Search for the cell housing the specified text and yield its [X, Y] center coordinate. 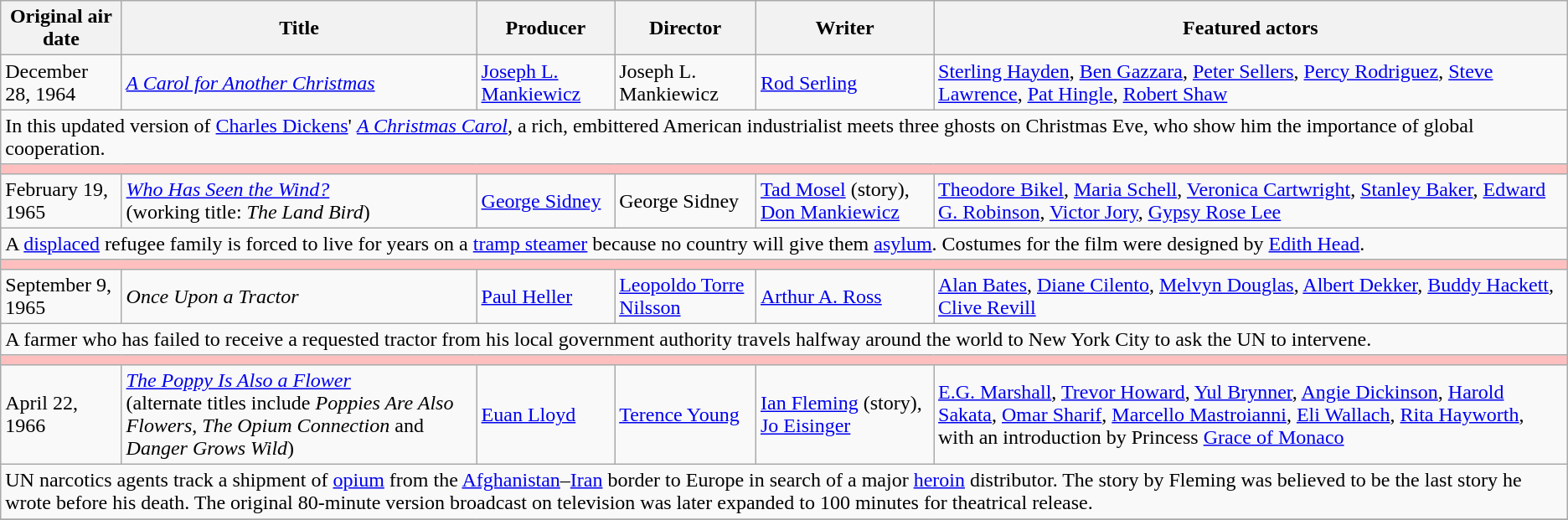
September 9, 1965 [61, 296]
April 22, 1966 [61, 414]
Original air date [61, 28]
December 28, 1964 [61, 82]
Terence Young [685, 414]
Once Upon a Tractor [299, 296]
February 19, 1965 [61, 201]
Theodore Bikel, Maria Schell, Veronica Cartwright, Stanley Baker, Edward G. Robinson, Victor Jory, Gypsy Rose Lee [1250, 201]
Euan Lloyd [546, 414]
Leopoldo Torre Nilsson [685, 296]
Tad Mosel (story), Don Mankiewicz [844, 201]
Ian Fleming (story), Jo Eisinger [844, 414]
Who Has Seen the Wind?(working title: The Land Bird) [299, 201]
Sterling Hayden, Ben Gazzara, Peter Sellers, Percy Rodriguez, Steve Lawrence, Pat Hingle, Robert Shaw [1250, 82]
Paul Heller [546, 296]
Director [685, 28]
Arthur A. Ross [844, 296]
The Poppy Is Also a Flower (alternate titles include Poppies Are Also Flowers, The Opium Connection and Danger Grows Wild) [299, 414]
Featured actors [1250, 28]
A Carol for Another Christmas [299, 82]
Rod Serling [844, 82]
Alan Bates, Diane Cilento, Melvyn Douglas, Albert Dekker, Buddy Hackett, Clive Revill [1250, 296]
Title [299, 28]
Writer [844, 28]
Producer [546, 28]
